Return [x, y] of the center of cell containing provided text 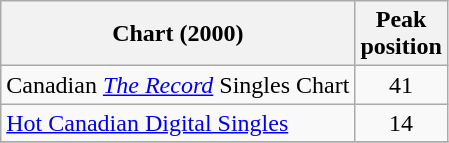
Peak position [401, 34]
41 [401, 85]
Canadian The Record Singles Chart [178, 85]
14 [401, 123]
Hot Canadian Digital Singles [178, 123]
Chart (2000) [178, 34]
